Provide the [x, y] coordinate of the cell's center where the given text is located.  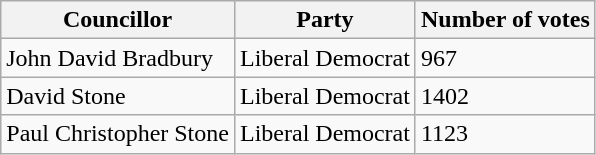
Party [324, 20]
967 [505, 58]
David Stone [118, 96]
Paul Christopher Stone [118, 134]
Councillor [118, 20]
1123 [505, 134]
1402 [505, 96]
John David Bradbury [118, 58]
Number of votes [505, 20]
